Locate the cell with the specified text and output its [X, Y] center coordinate. 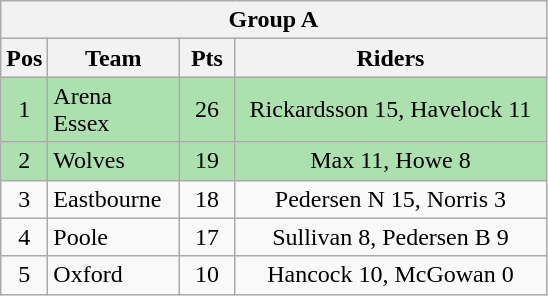
Max 11, Howe 8 [390, 161]
Pos [24, 58]
Group A [274, 20]
2 [24, 161]
Pts [207, 58]
1 [24, 110]
5 [24, 275]
17 [207, 237]
Arena Essex [114, 110]
Hancock 10, McGowan 0 [390, 275]
Wolves [114, 161]
Poole [114, 237]
19 [207, 161]
10 [207, 275]
Eastbourne [114, 199]
26 [207, 110]
Oxford [114, 275]
Pedersen N 15, Norris 3 [390, 199]
Team [114, 58]
4 [24, 237]
3 [24, 199]
Riders [390, 58]
Sullivan 8, Pedersen B 9 [390, 237]
18 [207, 199]
Rickardsson 15, Havelock 11 [390, 110]
